Extract the (x, y) coordinate from the center of the cell holding the provided text.  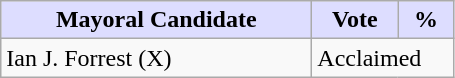
Mayoral Candidate (156, 20)
Ian J. Forrest (X) (156, 58)
Vote (355, 20)
% (426, 20)
Acclaimed (383, 58)
